Output the [X, Y] coordinate of the center of the cell containing the given text.  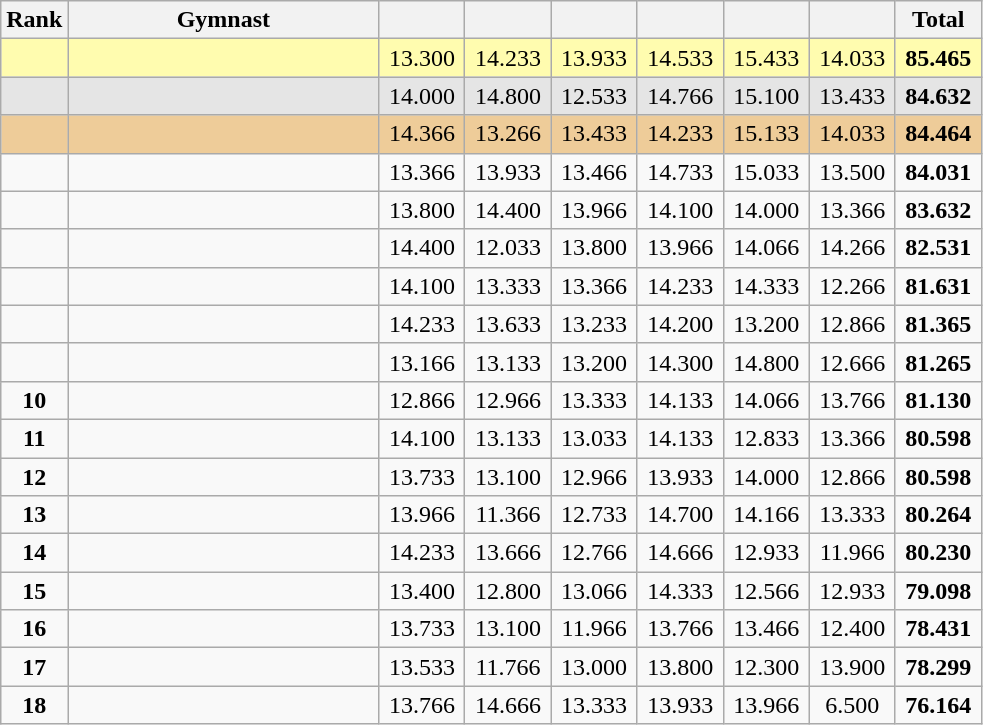
13.300 [422, 58]
81.265 [938, 362]
13.066 [594, 591]
12.766 [594, 553]
13.533 [422, 667]
13.033 [594, 438]
10 [34, 400]
13.000 [594, 667]
14 [34, 553]
84.464 [938, 134]
12.300 [766, 667]
81.631 [938, 286]
12 [34, 477]
81.365 [938, 324]
15 [34, 591]
Total [938, 20]
15.033 [766, 172]
80.230 [938, 553]
13.900 [852, 667]
14.733 [680, 172]
84.632 [938, 96]
15.133 [766, 134]
81.130 [938, 400]
12.566 [766, 591]
83.632 [938, 210]
79.098 [938, 591]
16 [34, 629]
14.700 [680, 515]
18 [34, 705]
14.200 [680, 324]
15.100 [766, 96]
84.031 [938, 172]
11.766 [508, 667]
13.233 [594, 324]
Gymnast [224, 20]
14.266 [852, 248]
6.500 [852, 705]
12.733 [594, 515]
76.164 [938, 705]
Rank [34, 20]
13.266 [508, 134]
12.400 [852, 629]
82.531 [938, 248]
11 [34, 438]
12.800 [508, 591]
13.400 [422, 591]
14.766 [680, 96]
14.300 [680, 362]
13.666 [508, 553]
13.166 [422, 362]
12.833 [766, 438]
15.433 [766, 58]
78.299 [938, 667]
14.366 [422, 134]
14.166 [766, 515]
11.366 [508, 515]
80.264 [938, 515]
17 [34, 667]
13.500 [852, 172]
12.666 [852, 362]
13 [34, 515]
12.033 [508, 248]
78.431 [938, 629]
12.533 [594, 96]
14.533 [680, 58]
13.633 [508, 324]
12.266 [852, 286]
85.465 [938, 58]
